Output the (X, Y) coordinate of the center of the cell containing the given text.  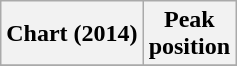
Peakposition (189, 34)
Chart (2014) (72, 34)
